Find where the given text appears and provide that cell's center as [x, y] coordinate. 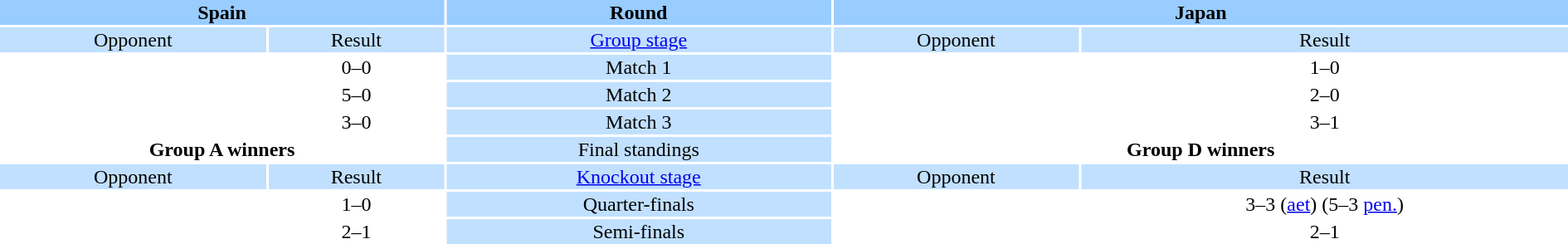
Japan [1200, 12]
3–3 (aet) (5–3 pen.) [1324, 204]
Knockout stage [639, 177]
Match 3 [639, 122]
Match 2 [639, 95]
0–0 [357, 67]
Semi-finals [639, 232]
2–0 [1324, 95]
Group stage [639, 40]
3–1 [1324, 122]
Match 1 [639, 67]
Round [639, 12]
Spain [222, 12]
3–0 [357, 122]
Final standings [639, 149]
Quarter-finals [639, 204]
Group A winners [222, 149]
Group D winners [1200, 149]
5–0 [357, 95]
